Find where the given text appears and provide that cell's center as [x, y] coordinate. 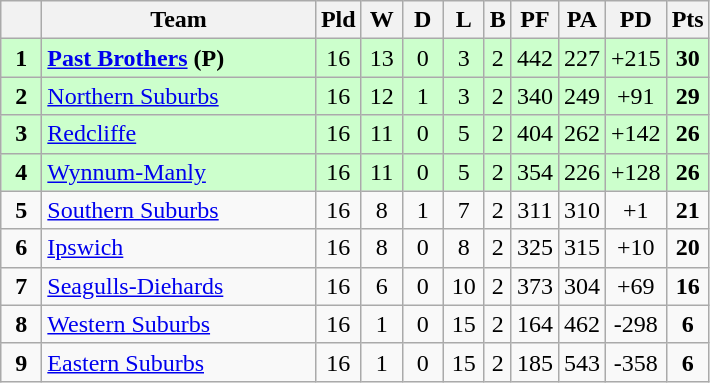
L [464, 20]
Western Suburbs [179, 324]
164 [534, 324]
226 [582, 172]
13 [382, 58]
PF [534, 20]
PD [636, 20]
340 [534, 96]
-298 [636, 324]
+1 [636, 210]
304 [582, 286]
Wynnum-Manly [179, 172]
354 [534, 172]
30 [688, 58]
21 [688, 210]
Pts [688, 20]
+10 [636, 248]
+142 [636, 134]
315 [582, 248]
29 [688, 96]
Eastern Suburbs [179, 362]
Past Brothers (P) [179, 58]
12 [382, 96]
PA [582, 20]
262 [582, 134]
404 [534, 134]
311 [534, 210]
Seagulls-Diehards [179, 286]
249 [582, 96]
325 [534, 248]
310 [582, 210]
Team [179, 20]
W [382, 20]
Ipswich [179, 248]
+69 [636, 286]
462 [582, 324]
442 [534, 58]
Redcliffe [179, 134]
4 [22, 172]
543 [582, 362]
227 [582, 58]
D [422, 20]
-358 [636, 362]
Northern Suburbs [179, 96]
373 [534, 286]
+215 [636, 58]
9 [22, 362]
Pld [338, 20]
B [498, 20]
10 [464, 286]
20 [688, 248]
+91 [636, 96]
+128 [636, 172]
Southern Suburbs [179, 210]
185 [534, 362]
